Extract the (X, Y) coordinate from the center of the cell holding the provided text.  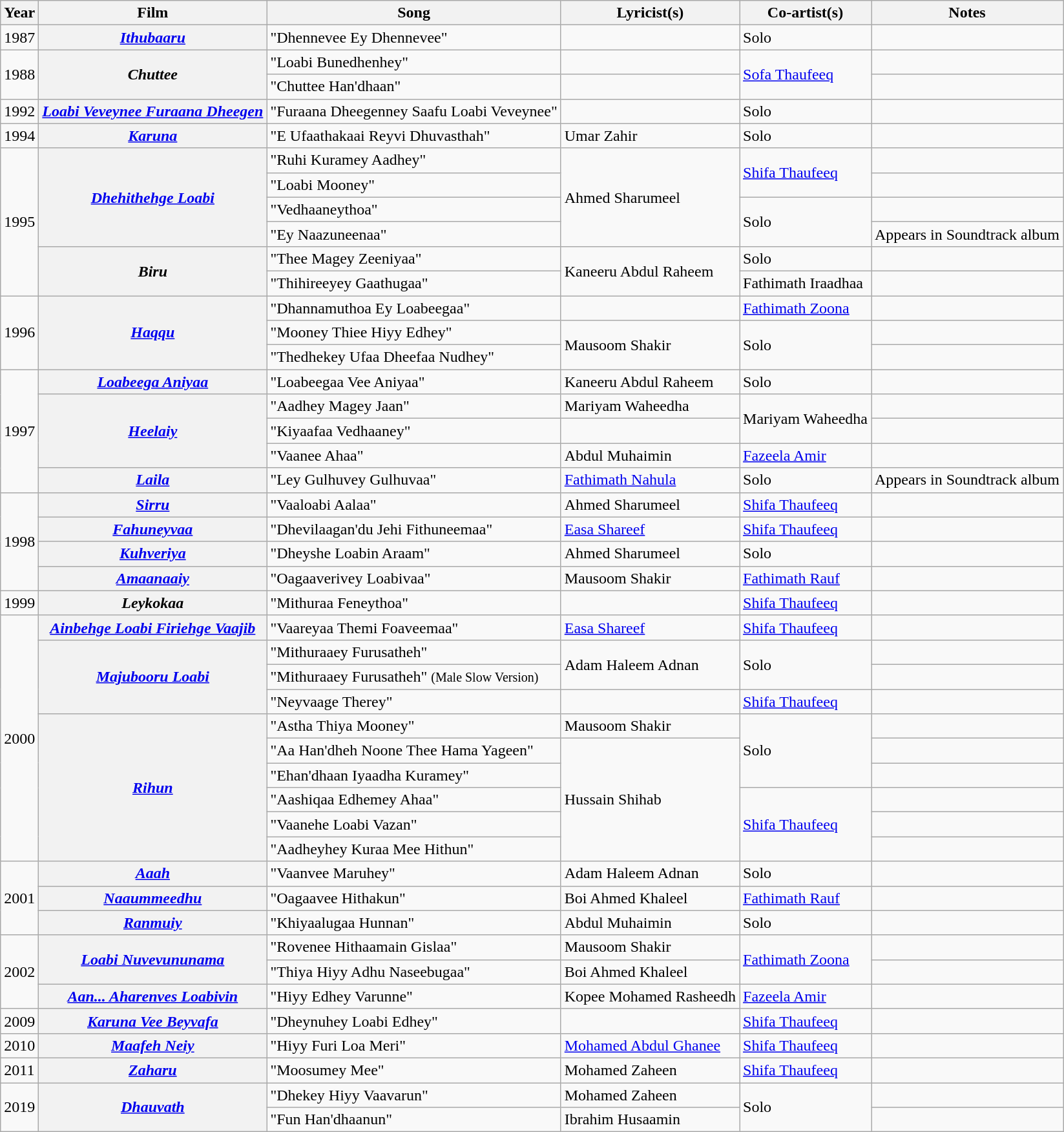
Ibrahim Husaamin (650, 1120)
Fathimath Iraadhaa (806, 283)
"Vaareyaa Themi Foaveemaa" (413, 627)
"Aa Han'dheh Noone Thee Hama Yageen" (413, 751)
"Oagaavee Hithakun" (413, 898)
"Aadheyhey Kuraa Mee Hithun" (413, 849)
Fathimath Nahula (650, 480)
Kuhveriya (152, 554)
"Furaana Dheegenney Saafu Loabi Veveynee" (413, 111)
Dhauvath (152, 1107)
Hussain Shihab (650, 800)
Co-artist(s) (806, 13)
Chuttee (152, 74)
1987 (19, 37)
Amaanaaiy (152, 578)
Zaharu (152, 1070)
1998 (19, 541)
"Dhekey Hiyy Vaavarun" (413, 1095)
Loabi Nuvevununama (152, 959)
"Ruhi Kuramey Aadhey" (413, 160)
"Rovenee Hithaamain Gislaa" (413, 947)
Aan... Aharenves Loabivin (152, 996)
"Vaaloabi Aalaa" (413, 505)
Lyricist(s) (650, 13)
Sofa Thaufeeq (806, 74)
"Ehan'dhaan Iyaadha Kuramey" (413, 775)
1988 (19, 74)
"Mithuraa Feneythoa" (413, 603)
"Khiyaalugaa Hunnan" (413, 923)
"Dheynuhey Loabi Edhey" (413, 1021)
Rihun (152, 788)
Karuna (152, 136)
"Loabi Bunedhenhey" (413, 62)
Umar Zahir (650, 136)
2019 (19, 1107)
1996 (19, 333)
"Vaanvee Maruhey" (413, 874)
"Mithuraaey Furusatheh" (413, 652)
Ranmuiy (152, 923)
Laila (152, 480)
Haqqu (152, 333)
Aaah (152, 874)
"Moosumey Mee" (413, 1070)
Naaummeedhu (152, 898)
"Mooney Thiee Hiyy Edhey" (413, 333)
"Kiyaafaa Vedhaaney" (413, 431)
2010 (19, 1045)
Biru (152, 271)
"Thedhekey Ufaa Dheefaa Nudhey" (413, 357)
2009 (19, 1021)
1995 (19, 222)
Dhehithehge Loabi (152, 197)
1999 (19, 603)
Loabeega Aniyaa (152, 382)
Song (413, 13)
"Dheyshe Loabin Araam" (413, 554)
2002 (19, 972)
"Neyvaage Therey" (413, 701)
2000 (19, 738)
Karuna Vee Beyvafa (152, 1021)
2011 (19, 1070)
Heelaiy (152, 431)
Sirru (152, 505)
Year (19, 13)
"Astha Thiya Mooney" (413, 726)
"Hiyy Edhey Varunne" (413, 996)
Mohamed Abdul Ghanee (650, 1045)
"Ley Gulhuvey Gulhuvaa" (413, 480)
"Loabeegaa Vee Aniyaa" (413, 382)
"Ey Naazuneenaa" (413, 234)
1994 (19, 136)
Ithubaaru (152, 37)
Leykokaa (152, 603)
"E Ufaathakaai Reyvi Dhuvasthah" (413, 136)
"Oagaaverivey Loabivaa" (413, 578)
2001 (19, 898)
"Vedhaaneythoa" (413, 209)
Majubooru Loabi (152, 676)
Notes (966, 13)
Loabi Veveynee Furaana Dheegen (152, 111)
"Hiyy Furi Loa Meri" (413, 1045)
"Dhennevee Ey Dhennevee" (413, 37)
"Dhannamuthoa Ey Loabeegaa" (413, 308)
1997 (19, 431)
"Vaanehe Loabi Vazan" (413, 824)
Fahuneyvaa (152, 529)
Ainbehge Loabi Firiehge Vaajib (152, 627)
"Aadhey Magey Jaan" (413, 406)
"Fun Han'dhaanun" (413, 1120)
Maafeh Neiy (152, 1045)
"Thee Magey Zeeniyaa" (413, 258)
"Thiya Hiyy Adhu Naseebugaa" (413, 972)
"Thihireeyey Gaathugaa" (413, 283)
"Loabi Mooney" (413, 185)
Kopee Mohamed Rasheedh (650, 996)
"Mithuraaey Furusatheh" (Male Slow Version) (413, 676)
"Vaanee Ahaa" (413, 456)
1992 (19, 111)
Film (152, 13)
"Aashiqaa Edhemey Ahaa" (413, 800)
"Dhevilaagan'du Jehi Fithuneemaa" (413, 529)
"Chuttee Han'dhaan" (413, 87)
